Provide the (x, y) coordinate of the cell's center where the given text is located.  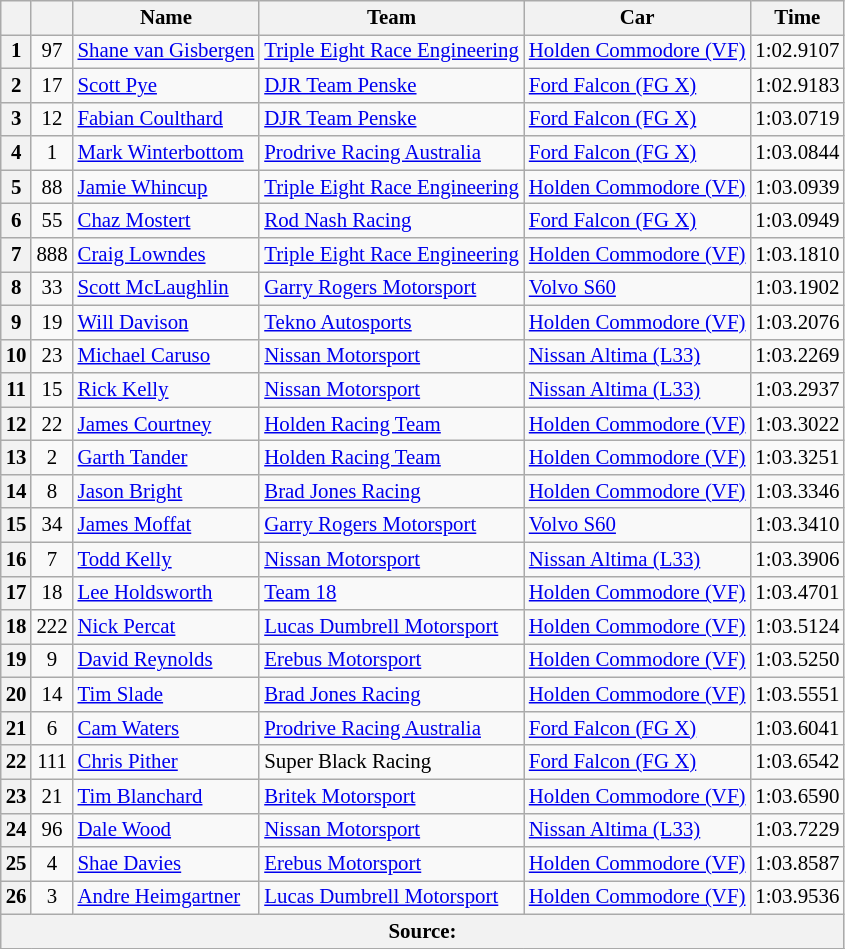
1:03.4701 (797, 593)
111 (52, 762)
1:03.5250 (797, 661)
Shae Davies (166, 864)
James Courtney (166, 424)
1:03.1902 (797, 288)
34 (52, 525)
1:03.6041 (797, 728)
222 (52, 627)
Todd Kelly (166, 559)
Fabian Coulthard (166, 119)
20 (16, 695)
Dale Wood (166, 830)
James Moffat (166, 525)
Time (797, 18)
11 (16, 390)
10 (16, 356)
Tekno Autosports (392, 322)
1:03.2937 (797, 390)
Jason Bright (166, 491)
Scott Pye (166, 85)
Lee Holdsworth (166, 593)
1:02.9107 (797, 51)
Team 18 (392, 593)
1:03.5551 (797, 695)
1:03.3906 (797, 559)
1:03.0844 (797, 153)
96 (52, 830)
97 (52, 51)
Jamie Whincup (166, 187)
1:03.3346 (797, 491)
13 (16, 458)
33 (52, 288)
1:03.0949 (797, 221)
Nick Percat (166, 627)
1:03.5124 (797, 627)
David Reynolds (166, 661)
Cam Waters (166, 728)
Mark Winterbottom (166, 153)
25 (16, 864)
888 (52, 255)
1:03.0939 (797, 187)
Scott McLaughlin (166, 288)
Craig Lowndes (166, 255)
1:03.2269 (797, 356)
Garth Tander (166, 458)
Chris Pither (166, 762)
Tim Slade (166, 695)
55 (52, 221)
16 (16, 559)
1:03.8587 (797, 864)
Super Black Racing (392, 762)
Name (166, 18)
1:03.3022 (797, 424)
Britek Motorsport (392, 796)
1:03.0719 (797, 119)
1:03.7229 (797, 830)
1:03.9536 (797, 898)
1:03.2076 (797, 322)
1:03.6590 (797, 796)
1:03.1810 (797, 255)
Tim Blanchard (166, 796)
Will Davison (166, 322)
Shane van Gisbergen (166, 51)
Chaz Mostert (166, 221)
1:03.6542 (797, 762)
88 (52, 187)
Car (638, 18)
1:03.3410 (797, 525)
Source: (423, 931)
24 (16, 830)
1:02.9183 (797, 85)
Rod Nash Racing (392, 221)
26 (16, 898)
Team (392, 18)
Michael Caruso (166, 356)
Andre Heimgartner (166, 898)
1:03.3251 (797, 458)
Rick Kelly (166, 390)
5 (16, 187)
